Locate the cell with the specified text and output its (X, Y) center coordinate. 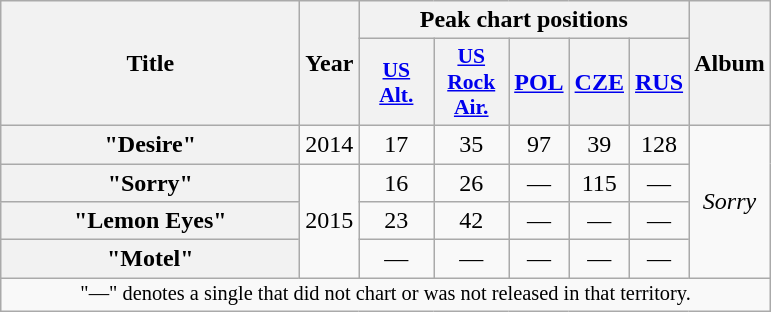
Peak chart positions (524, 20)
"Sorry" (150, 183)
"Motel" (150, 259)
26 (472, 183)
POL (539, 82)
Sorry (730, 201)
US Rock Air. (472, 82)
Year (330, 64)
2014 (330, 144)
"—" denotes a single that did not chart or was not released in that territory. (386, 295)
115 (599, 183)
17 (396, 144)
RUS (660, 82)
Album (730, 64)
42 (472, 221)
128 (660, 144)
39 (599, 144)
23 (396, 221)
CZE (599, 82)
16 (396, 183)
US Alt. (396, 82)
"Lemon Eyes" (150, 221)
35 (472, 144)
2015 (330, 221)
Title (150, 64)
"Desire" (150, 144)
97 (539, 144)
